Output the [x, y] coordinate of the center of the cell containing the given text.  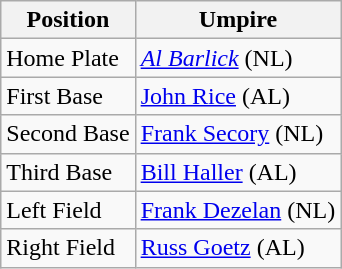
Russ Goetz (AL) [238, 248]
Right Field [68, 248]
Frank Dezelan (NL) [238, 210]
Al Barlick (NL) [238, 58]
Position [68, 20]
First Base [68, 96]
Home Plate [68, 58]
Second Base [68, 134]
Frank Secory (NL) [238, 134]
Left Field [68, 210]
Bill Haller (AL) [238, 172]
Third Base [68, 172]
John Rice (AL) [238, 96]
Umpire [238, 20]
